Determine the [x, y] coordinate at the center of the cell enclosing the given text.  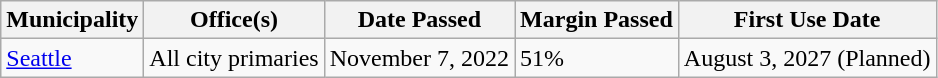
Municipality [72, 20]
Margin Passed [597, 20]
All city primaries [234, 58]
First Use Date [807, 20]
Date Passed [419, 20]
Seattle [72, 58]
51% [597, 58]
August 3, 2027 (Planned) [807, 58]
November 7, 2022 [419, 58]
Office(s) [234, 20]
